Output the (X, Y) coordinate of the center of the cell containing the given text.  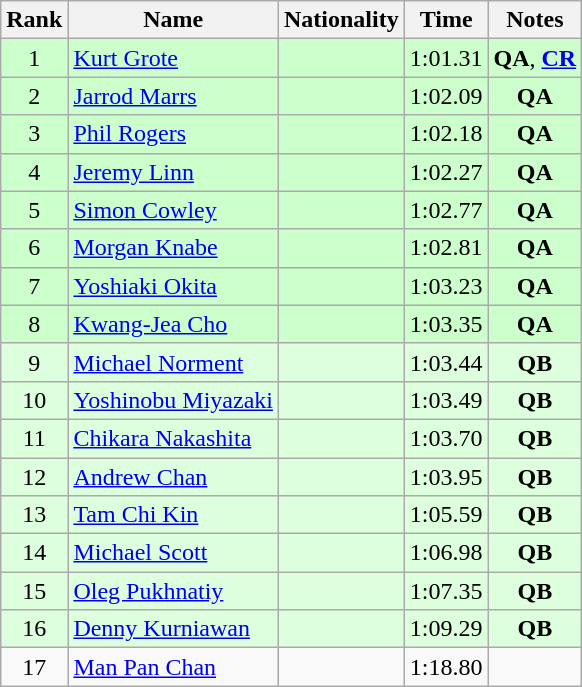
1:02.81 (446, 248)
2 (34, 96)
Man Pan Chan (174, 667)
4 (34, 172)
1:18.80 (446, 667)
Name (174, 20)
1:02.18 (446, 134)
Kurt Grote (174, 58)
1:06.98 (446, 553)
Michael Scott (174, 553)
Nationality (341, 20)
16 (34, 629)
1:03.70 (446, 438)
6 (34, 248)
1:03.35 (446, 324)
Oleg Pukhnatiy (174, 591)
10 (34, 400)
1:03.44 (446, 362)
1:02.77 (446, 210)
1:02.09 (446, 96)
Time (446, 20)
14 (34, 553)
Notes (535, 20)
Yoshiaki Okita (174, 286)
Kwang-Jea Cho (174, 324)
8 (34, 324)
15 (34, 591)
Chikara Nakashita (174, 438)
Jarrod Marrs (174, 96)
1:02.27 (446, 172)
Rank (34, 20)
7 (34, 286)
3 (34, 134)
Denny Kurniawan (174, 629)
Simon Cowley (174, 210)
1:01.31 (446, 58)
Andrew Chan (174, 477)
1 (34, 58)
1:03.95 (446, 477)
11 (34, 438)
Michael Norment (174, 362)
Phil Rogers (174, 134)
13 (34, 515)
1:05.59 (446, 515)
17 (34, 667)
Morgan Knabe (174, 248)
Yoshinobu Miyazaki (174, 400)
QA, CR (535, 58)
Jeremy Linn (174, 172)
9 (34, 362)
1:03.49 (446, 400)
Tam Chi Kin (174, 515)
5 (34, 210)
1:07.35 (446, 591)
1:03.23 (446, 286)
1:09.29 (446, 629)
12 (34, 477)
